Identify which cell holds the provided text, then report its (X, Y) central coordinate. 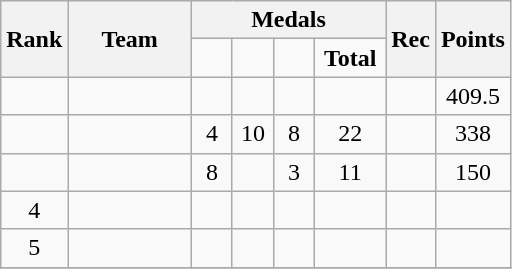
Points (472, 39)
338 (472, 134)
Rank (34, 39)
409.5 (472, 96)
Total (350, 58)
150 (472, 172)
22 (350, 134)
Team (130, 39)
5 (34, 248)
Medals (288, 20)
10 (252, 134)
11 (350, 172)
3 (294, 172)
Rec (411, 39)
